For the text-containing cell, return its midpoint in (x, y) coordinate format. 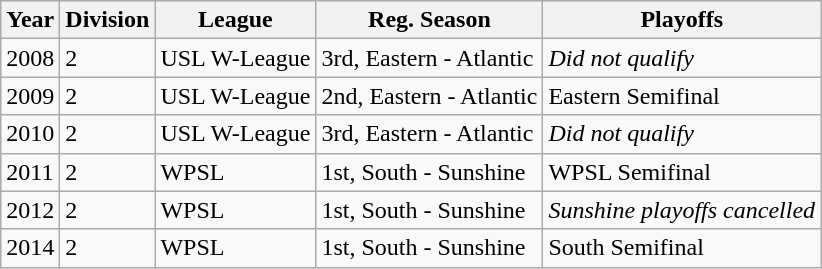
Reg. Season (430, 20)
2012 (30, 210)
2014 (30, 248)
Sunshine playoffs cancelled (682, 210)
Playoffs (682, 20)
South Semifinal (682, 248)
League (236, 20)
Division (108, 20)
Eastern Semifinal (682, 96)
2008 (30, 58)
2011 (30, 172)
2009 (30, 96)
2nd, Eastern - Atlantic (430, 96)
WPSL Semifinal (682, 172)
Year (30, 20)
2010 (30, 134)
